From the cell containing the given text, extract its center point as (x, y) coordinate. 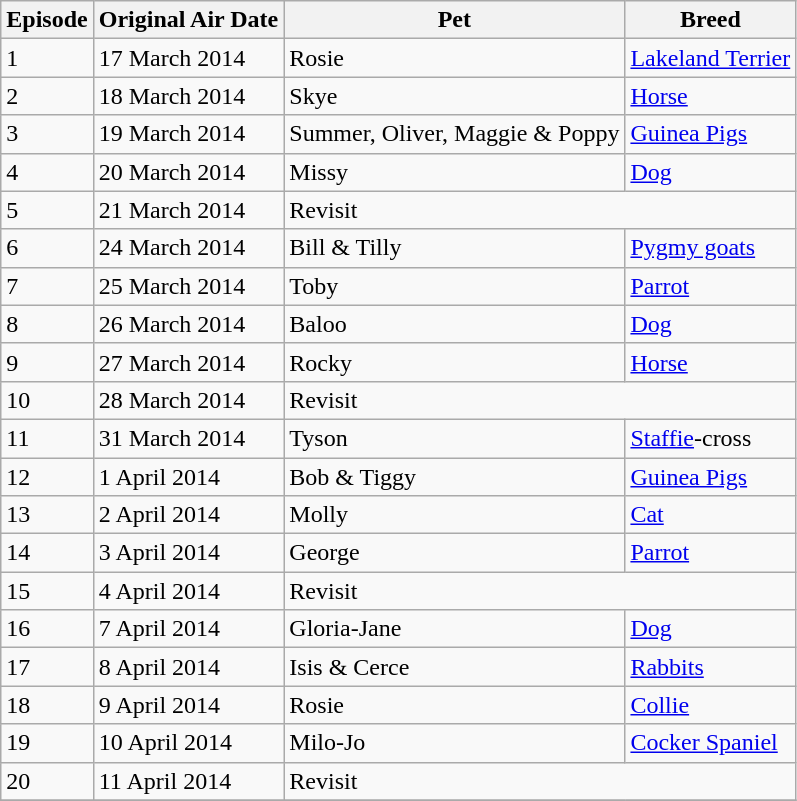
Original Air Date (188, 20)
Collie (710, 705)
Skye (454, 96)
Summer, Oliver, Maggie & Poppy (454, 134)
15 (47, 591)
George (454, 553)
1 (47, 58)
18 (47, 705)
5 (47, 210)
17 (47, 667)
Cocker Spaniel (710, 743)
Baloo (454, 324)
20 (47, 781)
Rabbits (710, 667)
Episode (47, 20)
19 March 2014 (188, 134)
Pet (454, 20)
Pygmy goats (710, 248)
18 March 2014 (188, 96)
Gloria-Jane (454, 629)
Rocky (454, 362)
Tyson (454, 438)
9 (47, 362)
26 March 2014 (188, 324)
7 April 2014 (188, 629)
Milo-Jo (454, 743)
24 March 2014 (188, 248)
4 (47, 172)
31 March 2014 (188, 438)
Molly (454, 515)
25 March 2014 (188, 286)
3 (47, 134)
10 (47, 400)
2 (47, 96)
11 April 2014 (188, 781)
9 April 2014 (188, 705)
Toby (454, 286)
Cat (710, 515)
14 (47, 553)
7 (47, 286)
Isis & Cerce (454, 667)
8 (47, 324)
4 April 2014 (188, 591)
6 (47, 248)
Bob & Tiggy (454, 477)
17 March 2014 (188, 58)
28 March 2014 (188, 400)
Bill & Tilly (454, 248)
8 April 2014 (188, 667)
11 (47, 438)
Staffie-cross (710, 438)
Lakeland Terrier (710, 58)
13 (47, 515)
19 (47, 743)
Breed (710, 20)
10 April 2014 (188, 743)
3 April 2014 (188, 553)
1 April 2014 (188, 477)
21 March 2014 (188, 210)
2 April 2014 (188, 515)
27 March 2014 (188, 362)
12 (47, 477)
16 (47, 629)
20 March 2014 (188, 172)
Missy (454, 172)
